Extract the (X, Y) coordinate from the center of the cell holding the provided text.  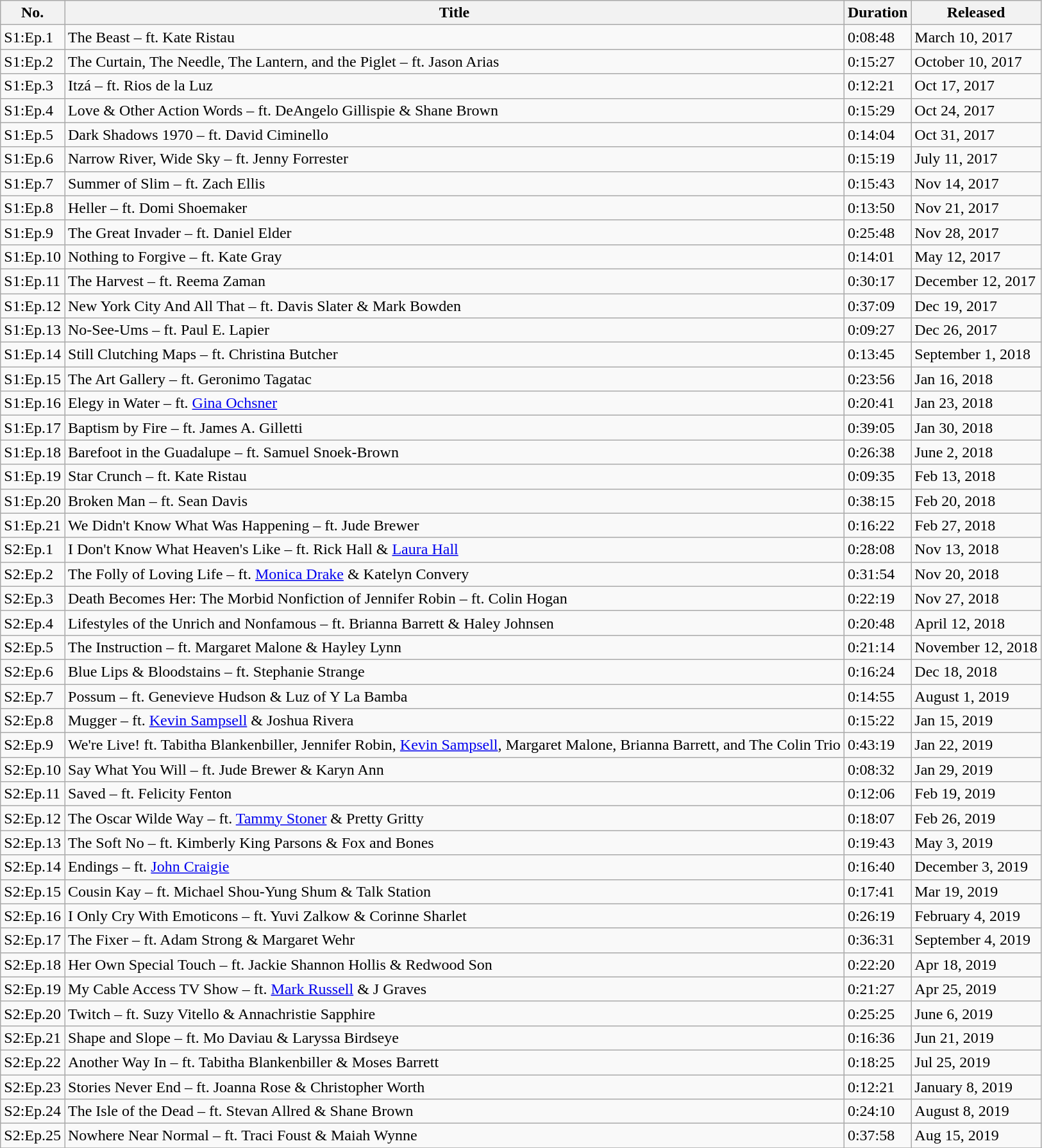
0:15:43 (877, 183)
0:20:48 (877, 623)
0:21:27 (877, 989)
S2:Ep.8 (33, 721)
Nowhere Near Normal – ft. Traci Foust & Maiah Wynne (454, 1136)
0:19:43 (877, 843)
Nov 14, 2017 (976, 183)
S1:Ep.17 (33, 428)
June 2, 2018 (976, 452)
S2:Ep.18 (33, 965)
Cousin Kay – ft. Michael Shou-Yung Shum & Talk Station (454, 891)
Death Becomes Her: The Morbid Nonfiction of Jennifer Robin – ft. Colin Hogan (454, 598)
No. (33, 13)
February 4, 2019 (976, 916)
September 1, 2018 (976, 355)
I Don't Know What Heaven's Like – ft. Rick Hall & Laura Hall (454, 550)
0:08:48 (877, 37)
Baptism by Fire – ft. James A. Gilletti (454, 428)
S2:Ep.6 (33, 671)
S1:Ep.18 (33, 452)
S2:Ep.1 (33, 550)
0:16:36 (877, 1038)
October 10, 2017 (976, 62)
Endings – ft. John Craigie (454, 867)
August 8, 2019 (976, 1111)
Oct 31, 2017 (976, 135)
S2:Ep.20 (33, 1013)
S2:Ep.9 (33, 745)
May 12, 2017 (976, 257)
0:15:27 (877, 62)
S1:Ep.3 (33, 86)
S2:Ep.3 (33, 598)
Jan 22, 2019 (976, 745)
Jan 23, 2018 (976, 403)
Dec 26, 2017 (976, 330)
S2:Ep.5 (33, 647)
0:14:01 (877, 257)
S2:Ep.16 (33, 916)
The Great Invader – ft. Daniel Elder (454, 232)
0:23:56 (877, 379)
Nov 21, 2017 (976, 208)
S2:Ep.22 (33, 1062)
0:30:17 (877, 281)
S1:Ep.6 (33, 159)
S1:Ep.8 (33, 208)
0:39:05 (877, 428)
May 3, 2019 (976, 843)
0:37:58 (877, 1136)
0:16:40 (877, 867)
Jun 21, 2019 (976, 1038)
S2:Ep.2 (33, 574)
S2:Ep.13 (33, 843)
0:09:35 (877, 477)
0:15:29 (877, 110)
Dec 19, 2017 (976, 306)
S1:Ep.2 (33, 62)
The Beast – ft. Kate Ristau (454, 37)
0:22:19 (877, 598)
March 10, 2017 (976, 37)
Nov 28, 2017 (976, 232)
S1:Ep.12 (33, 306)
December 12, 2017 (976, 281)
The Curtain, The Needle, The Lantern, and the Piglet – ft. Jason Arias (454, 62)
The Soft No – ft. Kimberly King Parsons & Fox and Bones (454, 843)
0:13:45 (877, 355)
The Art Gallery – ft. Geronimo Tagatac (454, 379)
Nov 27, 2018 (976, 598)
0:26:19 (877, 916)
The Oscar Wilde Way – ft. Tammy Stoner & Pretty Gritty (454, 818)
Oct 24, 2017 (976, 110)
S1:Ep.13 (33, 330)
0:25:25 (877, 1013)
Mugger – ft. Kevin Sampsell & Joshua Rivera (454, 721)
S2:Ep.14 (33, 867)
Feb 13, 2018 (976, 477)
August 1, 2019 (976, 696)
0:37:09 (877, 306)
Jan 15, 2019 (976, 721)
Blue Lips & Bloodstains – ft. Stephanie Strange (454, 671)
Saved – ft. Felicity Fenton (454, 794)
S1:Ep.16 (33, 403)
0:43:19 (877, 745)
Shape and Slope – ft. Mo Daviau & Laryssa Birdseye (454, 1038)
0:09:27 (877, 330)
The Instruction – ft. Margaret Malone & Hayley Lynn (454, 647)
Jan 30, 2018 (976, 428)
0:17:41 (877, 891)
July 11, 2017 (976, 159)
0:38:15 (877, 501)
0:18:07 (877, 818)
0:28:08 (877, 550)
S1:Ep.14 (33, 355)
The Harvest – ft. Reema Zaman (454, 281)
Say What You Will – ft. Jude Brewer & Karyn Ann (454, 770)
S1:Ep.15 (33, 379)
Nov 13, 2018 (976, 550)
Feb 27, 2018 (976, 525)
S1:Ep.9 (33, 232)
S1:Ep.11 (33, 281)
S2:Ep.19 (33, 989)
Jul 25, 2019 (976, 1062)
S2:Ep.15 (33, 891)
S2:Ep.23 (33, 1087)
Jan 29, 2019 (976, 770)
S1:Ep.21 (33, 525)
S2:Ep.17 (33, 940)
Heller – ft. Domi Shoemaker (454, 208)
Oct 17, 2017 (976, 86)
0:15:19 (877, 159)
No-See-Ums – ft. Paul E. Lapier (454, 330)
S1:Ep.4 (33, 110)
S2:Ep.24 (33, 1111)
Released (976, 13)
S2:Ep.25 (33, 1136)
S1:Ep.1 (33, 37)
Broken Man – ft. Sean Davis (454, 501)
January 8, 2019 (976, 1087)
The Fixer – ft. Adam Strong & Margaret Wehr (454, 940)
Summer of Slim – ft. Zach Ellis (454, 183)
0:20:41 (877, 403)
0:26:38 (877, 452)
Itzá – ft. Rios de la Luz (454, 86)
September 4, 2019 (976, 940)
0:21:14 (877, 647)
S1:Ep.10 (33, 257)
0:18:25 (877, 1062)
I Only Cry With Emoticons – ft. Yuvi Zalkow & Corinne Sharlet (454, 916)
Title (454, 13)
0:36:31 (877, 940)
The Isle of the Dead – ft. Stevan Allred & Shane Brown (454, 1111)
Apr 25, 2019 (976, 989)
0:13:50 (877, 208)
Possum – ft. Genevieve Hudson & Luz of Y La Bamba (454, 696)
Dark Shadows 1970 – ft. David Ciminello (454, 135)
We're Live! ft. Tabitha Blankenbiller, Jennifer Robin, Kevin Sampsell, Margaret Malone, Brianna Barrett, and The Colin Trio (454, 745)
My Cable Access TV Show – ft. Mark Russell & J Graves (454, 989)
The Folly of Loving Life – ft. Monica Drake & Katelyn Convery (454, 574)
Elegy in Water – ft. Gina Ochsner (454, 403)
S1:Ep.5 (33, 135)
0:31:54 (877, 574)
We Didn't Know What Was Happening – ft. Jude Brewer (454, 525)
0:14:55 (877, 696)
Her Own Special Touch – ft. Jackie Shannon Hollis & Redwood Son (454, 965)
Still Clutching Maps – ft. Christina Butcher (454, 355)
April 12, 2018 (976, 623)
S2:Ep.10 (33, 770)
Feb 20, 2018 (976, 501)
Another Way In – ft. Tabitha Blankenbiller & Moses Barrett (454, 1062)
0:16:22 (877, 525)
Barefoot in the Guadalupe – ft. Samuel Snoek-Brown (454, 452)
June 6, 2019 (976, 1013)
Nothing to Forgive – ft. Kate Gray (454, 257)
Duration (877, 13)
Star Crunch – ft. Kate Ristau (454, 477)
Nov 20, 2018 (976, 574)
0:16:24 (877, 671)
Feb 19, 2019 (976, 794)
S1:Ep.20 (33, 501)
S2:Ep.11 (33, 794)
S2:Ep.7 (33, 696)
0:08:32 (877, 770)
Jan 16, 2018 (976, 379)
November 12, 2018 (976, 647)
0:12:06 (877, 794)
S2:Ep.4 (33, 623)
Dec 18, 2018 (976, 671)
New York City And All That – ft. Davis Slater & Mark Bowden (454, 306)
Twitch – ft. Suzy Vitello & Annachristie Sapphire (454, 1013)
0:15:22 (877, 721)
0:14:04 (877, 135)
December 3, 2019 (976, 867)
Narrow River, Wide Sky – ft. Jenny Forrester (454, 159)
Lifestyles of the Unrich and Nonfamous – ft. Brianna Barrett & Haley Johnsen (454, 623)
S1:Ep.7 (33, 183)
Apr 18, 2019 (976, 965)
0:25:48 (877, 232)
Love & Other Action Words – ft. DeAngelo Gillispie & Shane Brown (454, 110)
S2:Ep.21 (33, 1038)
Feb 26, 2019 (976, 818)
Mar 19, 2019 (976, 891)
Aug 15, 2019 (976, 1136)
S2:Ep.12 (33, 818)
S1:Ep.19 (33, 477)
0:22:20 (877, 965)
0:24:10 (877, 1111)
Stories Never End – ft. Joanna Rose & Christopher Worth (454, 1087)
